For the text-containing cell, return its midpoint in (x, y) coordinate format. 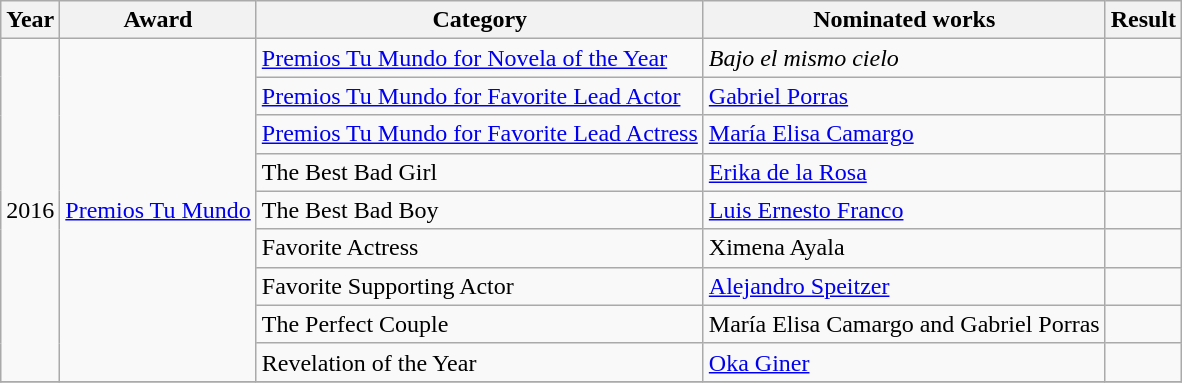
Ximena Ayala (904, 248)
Alejandro Speitzer (904, 286)
Bajo el mismo cielo (904, 58)
2016 (30, 210)
Oka Giner (904, 362)
María Elisa Camargo (904, 134)
Premios Tu Mundo for Favorite Lead Actor (480, 96)
Category (480, 20)
Luis Ernesto Franco (904, 210)
Premios Tu Mundo for Novela of the Year (480, 58)
The Best Bad Boy (480, 210)
Favorite Supporting Actor (480, 286)
Result (1143, 20)
The Perfect Couple (480, 324)
Year (30, 20)
Premios Tu Mundo (158, 210)
Gabriel Porras (904, 96)
Award (158, 20)
The Best Bad Girl (480, 172)
Revelation of the Year (480, 362)
Nominated works (904, 20)
Premios Tu Mundo for Favorite Lead Actress (480, 134)
Favorite Actress (480, 248)
María Elisa Camargo and Gabriel Porras (904, 324)
Erika de la Rosa (904, 172)
